For the text-containing cell, return its midpoint in [X, Y] coordinate format. 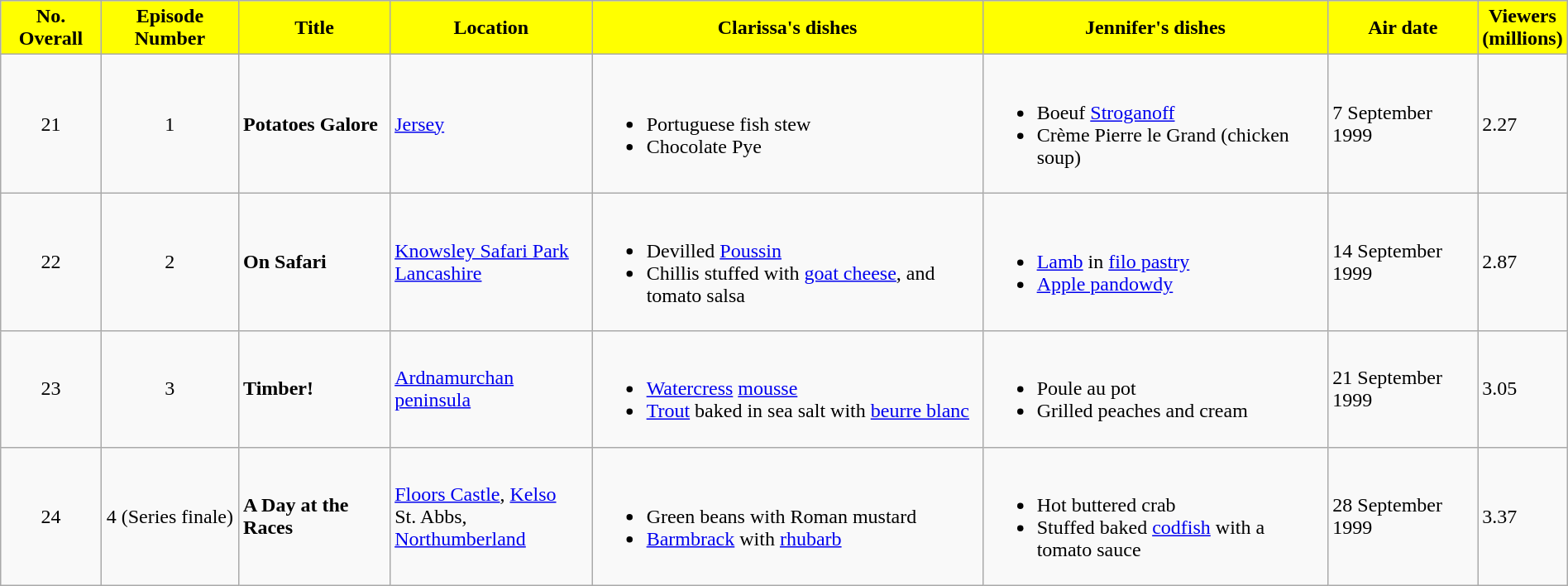
Poule au potGrilled peaches and cream [1155, 389]
Location [491, 28]
Floors Castle, KelsoSt. Abbs, Northumberland [491, 516]
3.37 [1523, 516]
Clarissa's dishes [787, 28]
Ardnamurchan peninsula [491, 389]
Watercress mousseTrout baked in sea salt with beurre blanc [787, 389]
No. Overall [51, 28]
Knowsley Safari ParkLancashire [491, 262]
Timber! [314, 389]
4 (Series finale) [170, 516]
Potatoes Galore [314, 124]
7 September 1999 [1403, 124]
Portuguese fish stewChocolate Pye [787, 124]
Jennifer's dishes [1155, 28]
Title [314, 28]
22 [51, 262]
28 September 1999 [1403, 516]
2.87 [1523, 262]
21 September 1999 [1403, 389]
Boeuf StroganoffCrème Pierre le Grand (chicken soup) [1155, 124]
3 [170, 389]
2.27 [1523, 124]
Green beans with Roman mustardBarmbrack with rhubarb [787, 516]
Viewers (millions) [1523, 28]
2 [170, 262]
Hot buttered crabStuffed baked codfish with a tomato sauce [1155, 516]
On Safari [314, 262]
Jersey [491, 124]
Lamb in filo pastryApple pandowdy [1155, 262]
3.05 [1523, 389]
A Day at the Races [314, 516]
Air date [1403, 28]
1 [170, 124]
23 [51, 389]
14 September 1999 [1403, 262]
Devilled PoussinChillis stuffed with goat cheese, and tomato salsa [787, 262]
24 [51, 516]
21 [51, 124]
Episode Number [170, 28]
